For the text-containing cell, return its midpoint in [x, y] coordinate format. 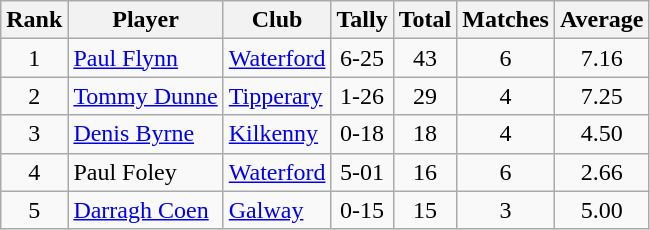
Paul Foley [146, 172]
Total [425, 20]
Average [602, 20]
7.16 [602, 58]
Paul Flynn [146, 58]
18 [425, 134]
5-01 [362, 172]
Kilkenny [277, 134]
2.66 [602, 172]
6-25 [362, 58]
15 [425, 210]
Darragh Coen [146, 210]
0-18 [362, 134]
Player [146, 20]
7.25 [602, 96]
0-15 [362, 210]
Matches [506, 20]
1-26 [362, 96]
Rank [34, 20]
5 [34, 210]
1 [34, 58]
16 [425, 172]
29 [425, 96]
Tipperary [277, 96]
Denis Byrne [146, 134]
5.00 [602, 210]
Galway [277, 210]
4.50 [602, 134]
43 [425, 58]
Tally [362, 20]
2 [34, 96]
Tommy Dunne [146, 96]
Club [277, 20]
